Detect which cell encompasses the target text, then output its [x, y] center coordinate. 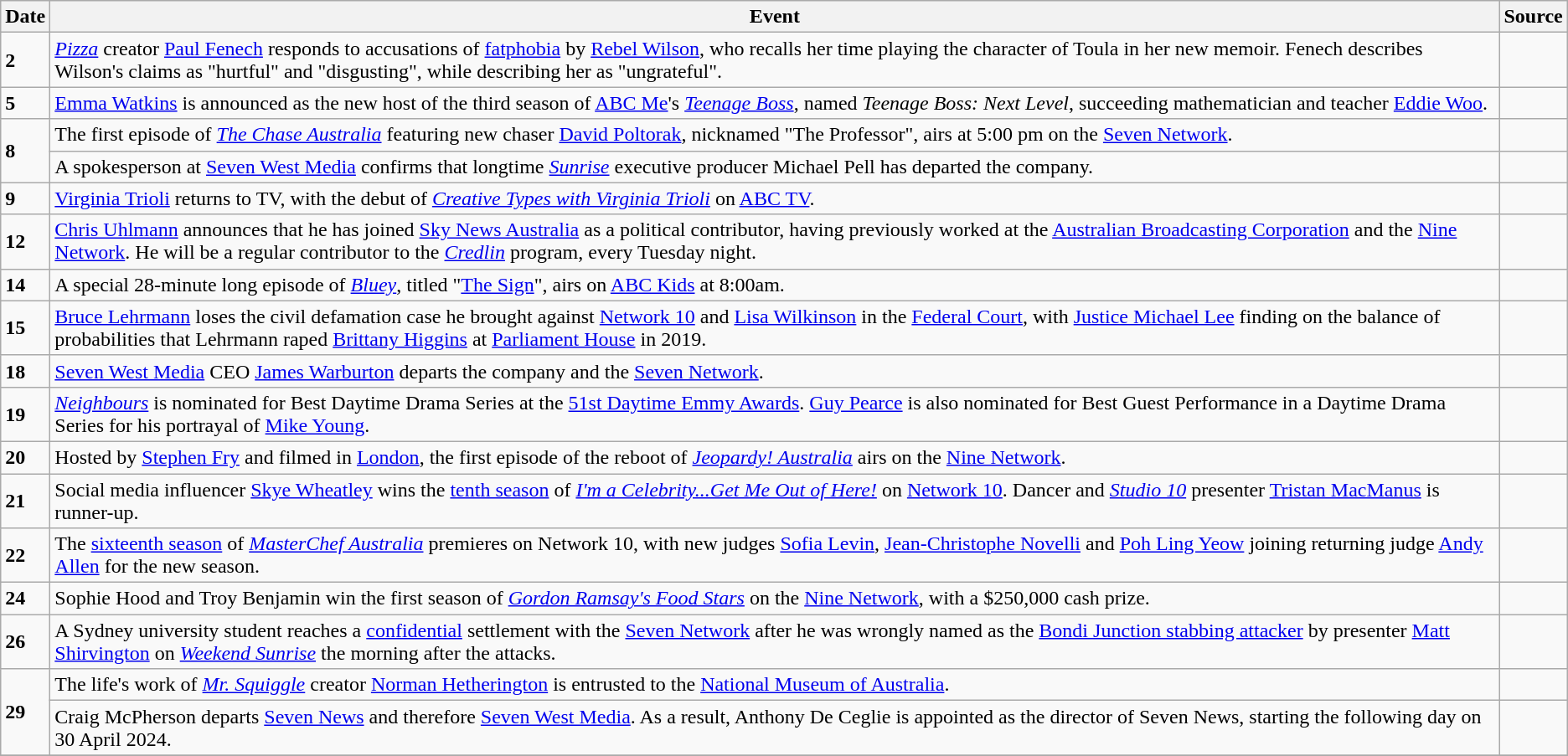
24 [25, 599]
5 [25, 103]
Sophie Hood and Troy Benjamin win the first season of Gordon Ramsay's Food Stars on the Nine Network, with a $250,000 cash prize. [775, 599]
22 [25, 556]
Hosted by Stephen Fry and filmed in London, the first episode of the reboot of Jeopardy! Australia airs on the Nine Network. [775, 457]
Virginia Trioli returns to TV, with the debut of Creative Types with Virginia Trioli on ABC TV. [775, 198]
12 [25, 241]
Date [25, 17]
9 [25, 198]
15 [25, 328]
14 [25, 285]
19 [25, 414]
21 [25, 501]
26 [25, 641]
Source [1533, 17]
A spokesperson at Seven West Media confirms that longtime Sunrise executive producer Michael Pell has departed the company. [775, 167]
29 [25, 712]
Seven West Media CEO James Warburton departs the company and the Seven Network. [775, 371]
A special 28-minute long episode of Bluey, titled "The Sign", airs on ABC Kids at 8:00am. [775, 285]
18 [25, 371]
The first episode of The Chase Australia featuring new chaser David Poltorak, nicknamed "The Professor", airs at 5:00 pm on the Seven Network. [775, 135]
8 [25, 151]
Event [775, 17]
2 [25, 60]
The life's work of Mr. Squiggle creator Norman Hetherington is entrusted to the National Museum of Australia. [775, 685]
20 [25, 457]
